Return [x, y] of the center of cell containing provided text 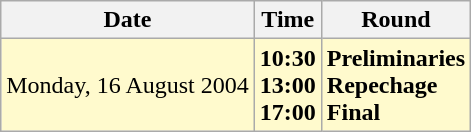
Date [128, 20]
Time [288, 20]
Round [396, 20]
10:3013:0017:00 [288, 85]
Monday, 16 August 2004 [128, 85]
PreliminariesRepechageFinal [396, 85]
